Detect which cell encompasses the target text, then output its (x, y) center coordinate. 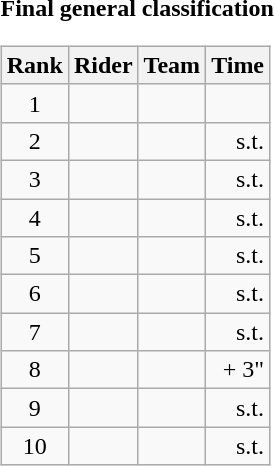
5 (34, 256)
Team (172, 65)
10 (34, 446)
2 (34, 141)
Rider (103, 65)
Rank (34, 65)
6 (34, 294)
9 (34, 408)
1 (34, 103)
+ 3" (238, 370)
8 (34, 370)
Time (238, 65)
3 (34, 179)
7 (34, 332)
4 (34, 217)
